Extract the [x, y] coordinate from the center of the cell holding the provided text.  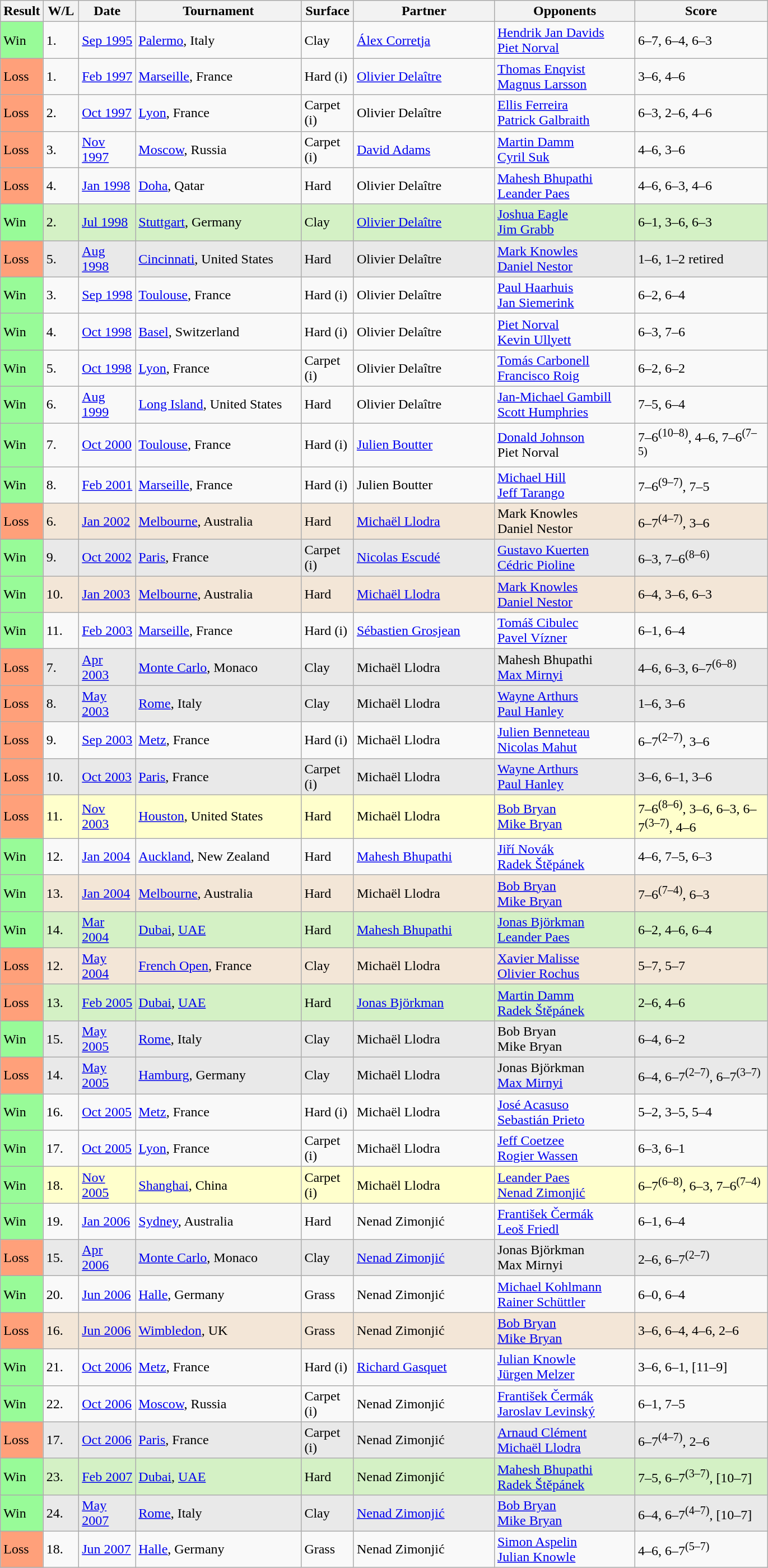
3–6, 4–6 [701, 76]
Mahesh Bhupathi Leander Paes [565, 186]
Feb 1997 [108, 76]
W/L [61, 11]
2–6, 6–7(2–7) [701, 1258]
6–1, 3–6, 6–3 [701, 222]
Leander Paes Nenad Zimonjić [565, 1185]
Oct 2002 [108, 558]
José Acasuso Sebastián Prieto [565, 1112]
Shanghai, China [218, 1185]
6–1, 7–5 [701, 1403]
Hamburg, Germany [218, 1076]
6–2, 6–4 [701, 295]
French Open, France [218, 966]
Piet Norval Kevin Ullyett [565, 332]
Michael Hill Jeff Tarango [565, 485]
Stuttgart, Germany [218, 222]
3–6, 6–4, 4–6, 2–6 [701, 1330]
Thomas Enqvist Magnus Larsson [565, 76]
Opponents [565, 11]
Feb 2007 [108, 1476]
Date [108, 11]
6–3, 2–6, 4–6 [701, 113]
Julien Benneteau Nicolas Mahut [565, 740]
7–6(10–8), 4–6, 7–6(7–5) [701, 444]
6–3, 7–6(8–6) [701, 558]
20. [61, 1295]
May 2003 [108, 704]
Sep 1998 [108, 295]
5–2, 3–5, 5–4 [701, 1112]
6–7(4–7), 3–6 [701, 521]
Jonas Björkman [423, 1002]
1–6, 3–6 [701, 704]
Nov 2003 [108, 817]
6–7(6–8), 6–3, 7–6(7–4) [701, 1185]
6–4, 6–7(2–7), 6–7(3–7) [701, 1076]
Surface [328, 11]
Palermo, Italy [218, 40]
Nov 2005 [108, 1185]
Richard Gasquet [423, 1367]
6–7(4–7), 2–6 [701, 1440]
Nov 1997 [108, 149]
Julian Knowle Jürgen Melzer [565, 1367]
Sébastien Grosjean [423, 631]
5–7, 5–7 [701, 966]
2–6, 4–6 [701, 1002]
7–6(9–7), 7–5 [701, 485]
Score [701, 11]
Houston, United States [218, 817]
Sydney, Australia [218, 1222]
Feb 2005 [108, 1002]
24. [61, 1513]
Jeff Coetzee Rogier Wassen [565, 1149]
4–6, 6–3, 6–7(6–8) [701, 667]
Oct 2003 [108, 777]
6–4, 6–7(4–7), [10–7] [701, 1513]
6–7, 6–4, 6–3 [701, 40]
Martin Damm Radek Štěpánek [565, 1002]
Donald Johnson Piet Norval [565, 444]
Long Island, United States [218, 405]
František Čermák Leoš Friedl [565, 1222]
Wimbledon, UK [218, 1330]
Feb 2003 [108, 631]
Simon Aspelin Julian Knowle [565, 1549]
Feb 2001 [108, 485]
6–3, 7–6 [701, 332]
Jun 2007 [108, 1549]
Oct 1997 [108, 113]
6–7(2–7), 3–6 [701, 740]
Apr 2006 [108, 1258]
Tomáš Cibulec Pavel Vízner [565, 631]
7–5, 6–4 [701, 405]
6–0, 6–4 [701, 1295]
Jan 2002 [108, 521]
Cincinnati, United States [218, 259]
6–4, 6–2 [701, 1039]
Aug 1998 [108, 259]
19. [61, 1222]
Mar 2004 [108, 929]
21. [61, 1367]
Martin Damm Cyril Suk [565, 149]
3–6, 6–1, 3–6 [701, 777]
Sep 1995 [108, 40]
Apr 2003 [108, 667]
7–6(7–4), 6–3 [701, 893]
Jan 1998 [108, 186]
4–6, 3–6 [701, 149]
Sep 2003 [108, 740]
May 2004 [108, 966]
Michael Kohlmann Rainer Schüttler [565, 1295]
Álex Corretja [423, 40]
Joshua Eagle Jim Grabb [565, 222]
Result [22, 11]
Xavier Malisse Olivier Rochus [565, 966]
Arnaud Clément Michaël Llodra [565, 1440]
4–6, 6–7(5–7) [701, 1549]
Doha, Qatar [218, 186]
Jan 2003 [108, 594]
Jan-Michael Gambill Scott Humphries [565, 405]
Tomás Carbonell Francisco Roig [565, 368]
6–2, 4–6, 6–4 [701, 929]
Aug 1999 [108, 405]
Mahesh Bhupathi Max Mirnyi [565, 667]
Auckland, New Zealand [218, 856]
7–6(8–6), 3–6, 6–3, 6–7(3–7), 4–6 [701, 817]
6–3, 6–1 [701, 1149]
3–6, 6–1, [11–9] [701, 1367]
1–6, 1–2 retired [701, 259]
Jiří Novák Radek Štěpánek [565, 856]
Jonas Björkman Leander Paes [565, 929]
23. [61, 1476]
4–6, 7–5, 6–3 [701, 856]
Gustavo Kuerten Cédric Pioline [565, 558]
Nicolas Escudé [423, 558]
David Adams [423, 149]
6–2, 6–2 [701, 368]
Jul 1998 [108, 222]
7–5, 6–7(3–7), [10–7] [701, 1476]
22. [61, 1403]
6–4, 3–6, 6–3 [701, 594]
Partner [423, 11]
Tournament [218, 11]
Jan 2006 [108, 1222]
May 2007 [108, 1513]
Oct 2000 [108, 444]
František Čermák Jaroslav Levinský [565, 1403]
Hendrik Jan Davids Piet Norval [565, 40]
4–6, 6–3, 4–6 [701, 186]
Mahesh Bhupathi Radek Štěpánek [565, 1476]
Ellis Ferreira Patrick Galbraith [565, 113]
Paul Haarhuis Jan Siemerink [565, 295]
Basel, Switzerland [218, 332]
